For the text-containing cell, return its midpoint in (x, y) coordinate format. 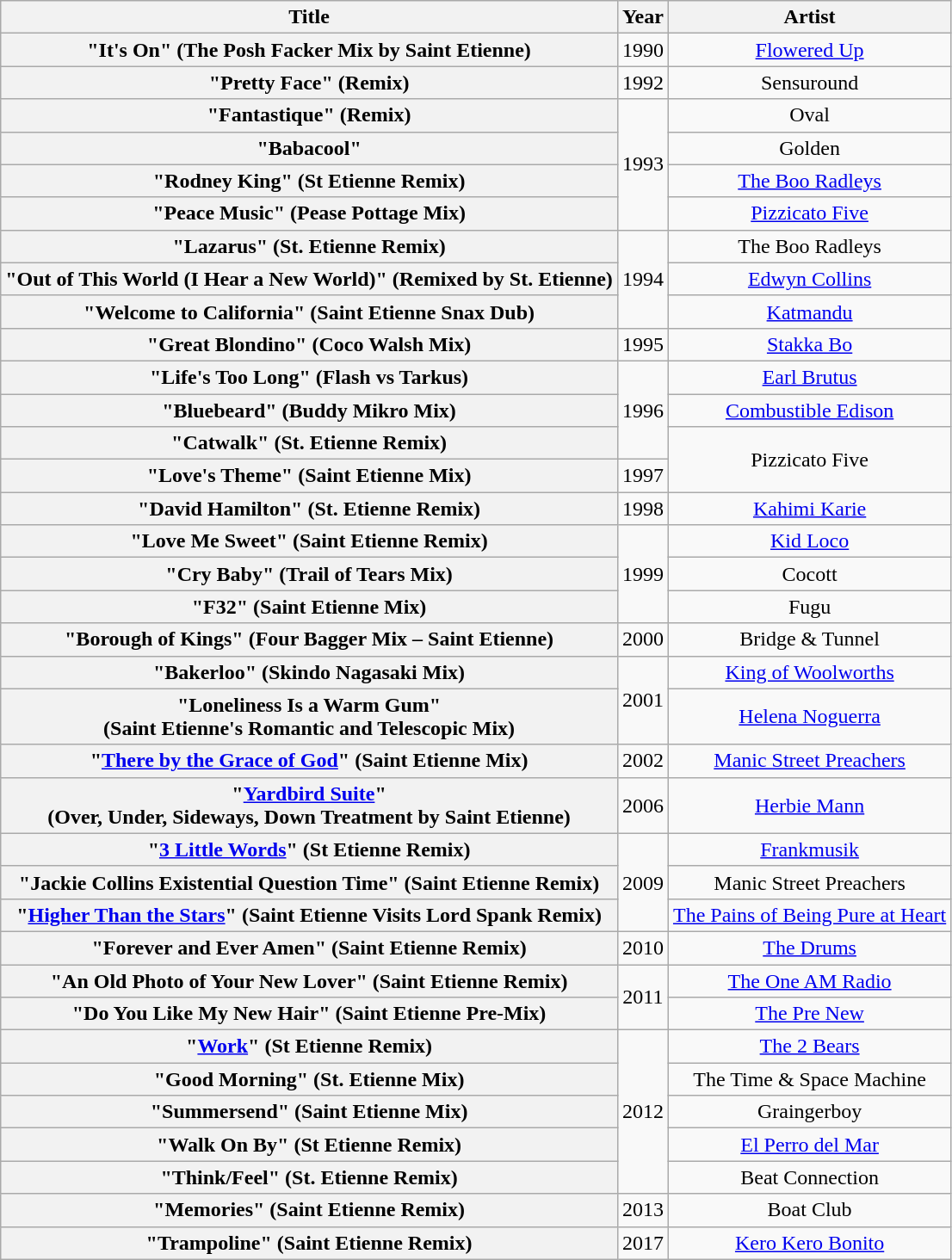
"David Hamilton" (St. Etienne Remix) (310, 509)
2011 (642, 997)
Sensuround (809, 83)
1994 (642, 279)
The Time & Space Machine (809, 1079)
"Love Me Sweet" (Saint Etienne Remix) (310, 541)
"Peace Music" (Pease Pottage Mix) (310, 213)
2010 (642, 948)
Frankmusik (809, 849)
1990 (642, 50)
"Cry Baby" (Trail of Tears Mix) (310, 574)
Earl Brutus (809, 377)
Boat Club (809, 1210)
1997 (642, 476)
"3 Little Words" (St Etienne Remix) (310, 849)
"Rodney King" (St Etienne Remix) (310, 181)
1999 (642, 574)
Title (310, 17)
2012 (642, 1112)
"There by the Grace of God" (Saint Etienne Mix) (310, 761)
"Trampoline" (Saint Etienne Remix) (310, 1243)
Katmandu (809, 312)
"Lazarus" (St. Etienne Remix) (310, 246)
2002 (642, 761)
Cocott (809, 574)
"Work" (St Etienne Remix) (310, 1047)
"Bluebeard" (Buddy Mikro Mix) (310, 411)
"Fantastique" (Remix) (310, 115)
"Pretty Face" (Remix) (310, 83)
1993 (642, 164)
"Welcome to California" (Saint Etienne Snax Dub) (310, 312)
"Memories" (Saint Etienne Remix) (310, 1210)
Year (642, 17)
"Catwalk" (St. Etienne Remix) (310, 443)
Artist (809, 17)
The Drums (809, 948)
"An Old Photo of Your New Lover" (Saint Etienne Remix) (310, 980)
"Babacool" (310, 148)
Oval (809, 115)
2013 (642, 1210)
"Out of This World (I Hear a New World)" (Remixed by St. Etienne) (310, 279)
"Loneliness Is a Warm Gum"(Saint Etienne's Romantic and Telescopic Mix) (310, 716)
The Pains of Being Pure at Heart (809, 915)
2009 (642, 882)
1995 (642, 344)
King of Woolworths (809, 672)
"F32" (Saint Etienne Mix) (310, 607)
2001 (642, 701)
"Do You Like My New Hair" (Saint Etienne Pre-Mix) (310, 1014)
"It's On" (The Posh Facker Mix by Saint Etienne) (310, 50)
The Pre New (809, 1014)
Helena Noguerra (809, 716)
"Think/Feel" (St. Etienne Remix) (310, 1177)
"Love's Theme" (Saint Etienne Mix) (310, 476)
1998 (642, 509)
"Jackie Collins Existential Question Time" (Saint Etienne Remix) (310, 882)
Herbie Mann (809, 806)
"Borough of Kings" (Four Bagger Mix – Saint Etienne) (310, 639)
"Summersend" (Saint Etienne Mix) (310, 1112)
Graingerboy (809, 1112)
1992 (642, 83)
The One AM Radio (809, 980)
2017 (642, 1243)
Fugu (809, 607)
Golden (809, 148)
El Perro del Mar (809, 1145)
Kid Loco (809, 541)
The 2 Bears (809, 1047)
"Good Morning" (St. Etienne Mix) (310, 1079)
"Higher Than the Stars" (Saint Etienne Visits Lord Spank Remix) (310, 915)
Kero Kero Bonito (809, 1243)
"Walk On By" (St Etienne Remix) (310, 1145)
Kahimi Karie (809, 509)
Edwyn Collins (809, 279)
Flowered Up (809, 50)
"Life's Too Long" (Flash vs Tarkus) (310, 377)
Beat Connection (809, 1177)
"Forever and Ever Amen" (Saint Etienne Remix) (310, 948)
Combustible Edison (809, 411)
Bridge & Tunnel (809, 639)
"Yardbird Suite"(Over, Under, Sideways, Down Treatment by Saint Etienne) (310, 806)
"Great Blondino" (Coco Walsh Mix) (310, 344)
2006 (642, 806)
1996 (642, 410)
"Bakerloo" (Skindo Nagasaki Mix) (310, 672)
Stakka Bo (809, 344)
2000 (642, 639)
